From the cell containing the given text, extract its center point as [x, y] coordinate. 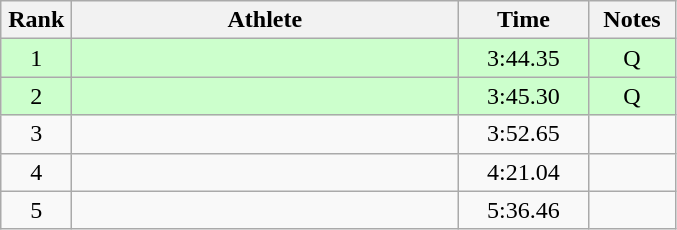
3:44.35 [524, 58]
2 [36, 96]
3 [36, 134]
5 [36, 210]
Rank [36, 20]
5:36.46 [524, 210]
4 [36, 172]
Time [524, 20]
3:52.65 [524, 134]
Notes [632, 20]
Athlete [265, 20]
4:21.04 [524, 172]
1 [36, 58]
3:45.30 [524, 96]
